Pinpoint the cell where the given text exists, returning its [x, y] midpoint coordinate. 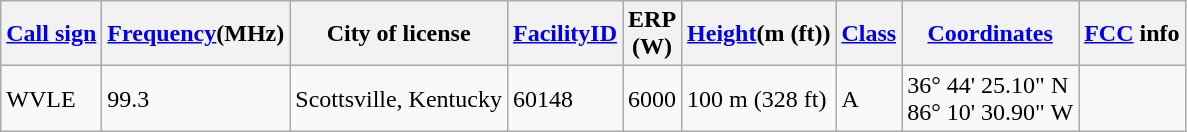
Scottsville, Kentucky [399, 98]
36° 44' 25.10" N86° 10' 30.90" W [990, 98]
FacilityID [564, 34]
FCC info [1132, 34]
Class [869, 34]
60148 [564, 98]
6000 [652, 98]
Coordinates [990, 34]
Frequency(MHz) [196, 34]
Call sign [52, 34]
100 m (328 ft) [759, 98]
Height(m (ft)) [759, 34]
WVLE [52, 98]
ERP(W) [652, 34]
99.3 [196, 98]
A [869, 98]
City of license [399, 34]
